Locate the cell with the specified text and output its [X, Y] center coordinate. 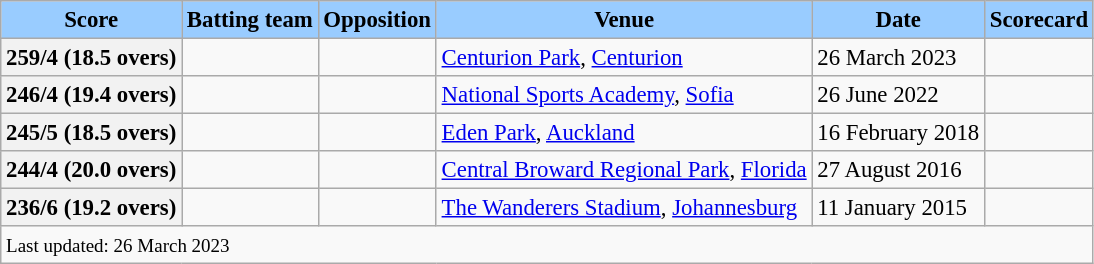
245/5 (18.5 overs) [92, 133]
The Wanderers Stadium, Johannesburg [624, 208]
Central Broward Regional Park, Florida [624, 170]
16 February 2018 [898, 133]
Eden Park, Auckland [624, 133]
246/4 (19.4 overs) [92, 95]
244/4 (20.0 overs) [92, 170]
27 August 2016 [898, 170]
Date [898, 20]
Opposition [377, 20]
Last updated: 26 March 2023 [548, 245]
Scorecard [1040, 20]
11 January 2015 [898, 208]
259/4 (18.5 overs) [92, 58]
National Sports Academy, Sofia [624, 95]
26 June 2022 [898, 95]
Batting team [250, 20]
Centurion Park, Centurion [624, 58]
Venue [624, 20]
Score [92, 20]
26 March 2023 [898, 58]
236/6 (19.2 overs) [92, 208]
